Identify which cell holds the provided text, then report its [X, Y] central coordinate. 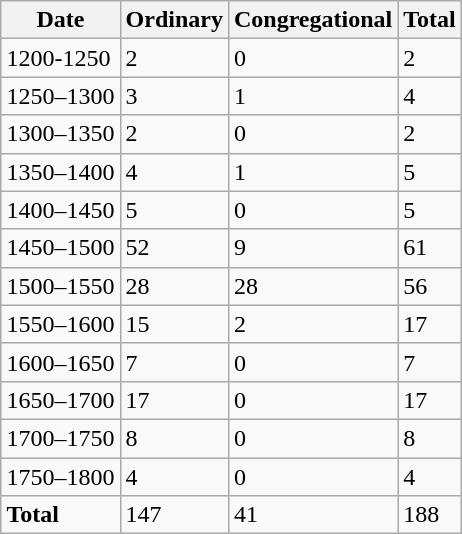
1450–1500 [60, 248]
56 [430, 286]
Ordinary [174, 20]
15 [174, 324]
1250–1300 [60, 96]
147 [174, 515]
1550–1600 [60, 324]
52 [174, 248]
1750–1800 [60, 477]
1400–1450 [60, 210]
Congregational [312, 20]
1500–1550 [60, 286]
41 [312, 515]
188 [430, 515]
1600–1650 [60, 362]
1650–1700 [60, 400]
3 [174, 96]
1350–1400 [60, 172]
1700–1750 [60, 438]
1200-1250 [60, 58]
61 [430, 248]
9 [312, 248]
1300–1350 [60, 134]
Date [60, 20]
